For the text-containing cell, return its midpoint in (x, y) coordinate format. 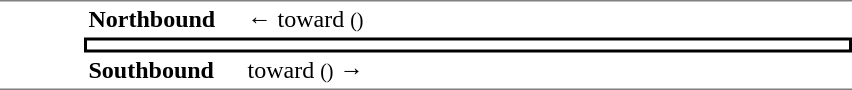
Northbound (164, 19)
Southbound (164, 71)
toward () → (548, 71)
← toward () (548, 19)
